Return (x, y) of the center of cell containing provided text 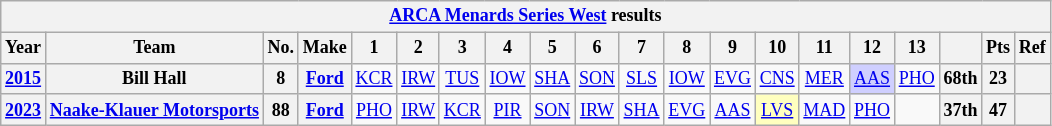
2023 (24, 110)
23 (998, 78)
37th (960, 110)
13 (916, 48)
4 (508, 48)
Team (154, 48)
11 (824, 48)
CNS (777, 78)
2015 (24, 78)
10 (777, 48)
Bill Hall (154, 78)
MAD (824, 110)
LVS (777, 110)
2 (418, 48)
Make (324, 48)
12 (872, 48)
Year (24, 48)
68th (960, 78)
No. (280, 48)
88 (280, 110)
Naake-Klauer Motorsports (154, 110)
5 (552, 48)
ARCA Menards Series West results (526, 16)
1 (374, 48)
Pts (998, 48)
9 (733, 48)
MER (824, 78)
47 (998, 110)
3 (462, 48)
7 (642, 48)
6 (598, 48)
Ref (1032, 48)
TUS (462, 78)
SLS (642, 78)
PIR (508, 110)
